From the cell containing the given text, extract its center point as [x, y] coordinate. 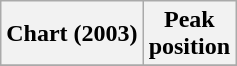
Chart (2003) [72, 34]
Peakposition [189, 34]
